Output the (x, y) coordinate of the center of the cell containing the given text.  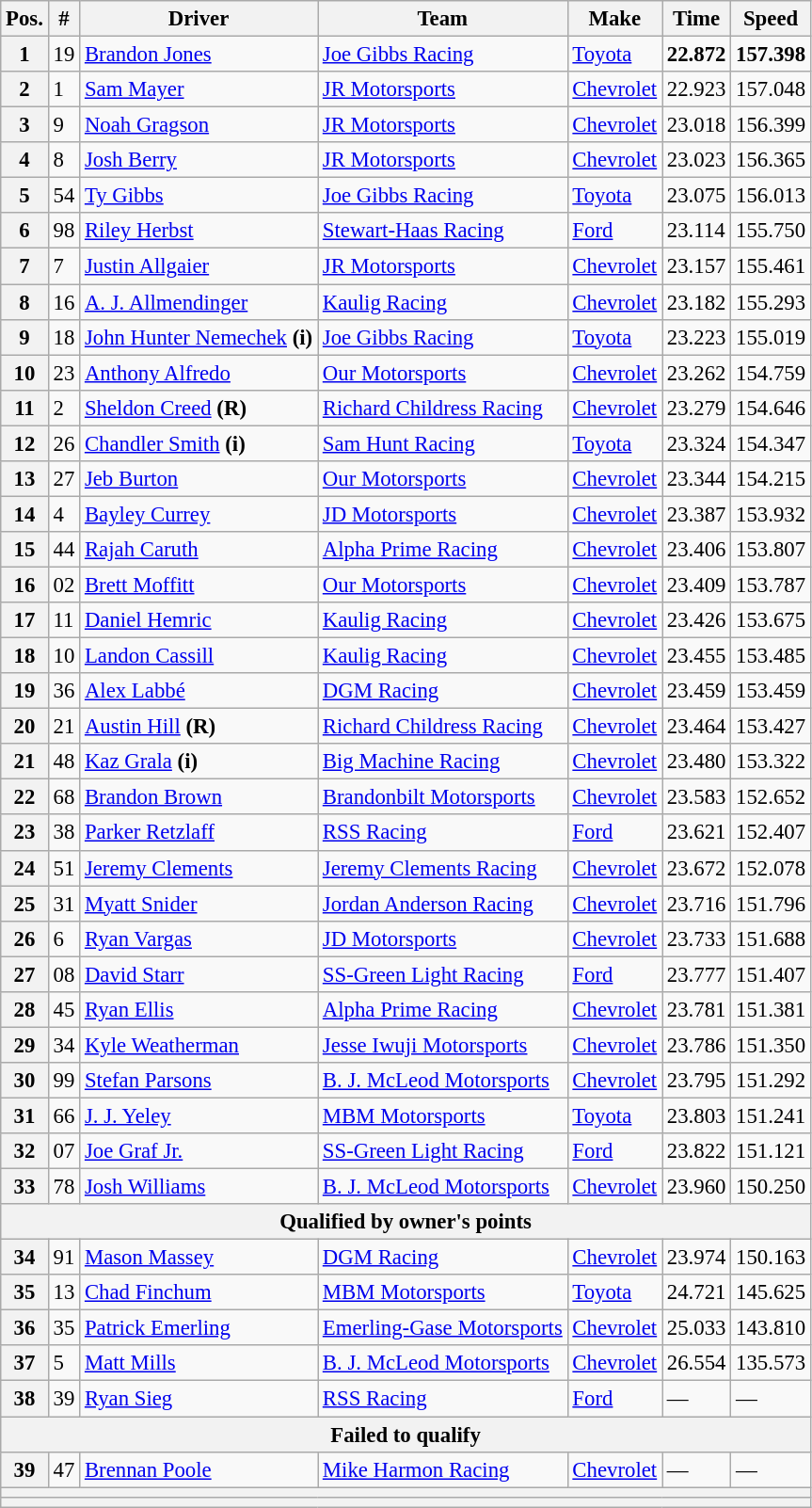
Ryan Ellis (199, 1010)
153.459 (772, 691)
153.322 (772, 762)
Bayley Currey (199, 514)
Brandon Jones (199, 55)
37 (24, 1364)
23.279 (696, 408)
Stewart-Haas Racing (443, 231)
22.923 (696, 89)
152.407 (772, 833)
Qualified by owner's points (406, 1222)
Matt Mills (199, 1364)
Noah Gragson (199, 125)
23.344 (696, 479)
155.293 (772, 302)
23.803 (696, 1115)
02 (64, 585)
Team (443, 19)
23.182 (696, 302)
23.974 (696, 1258)
Chandler Smith (i) (199, 443)
23.409 (696, 585)
23.023 (696, 160)
23.464 (696, 727)
151.241 (772, 1115)
154.646 (772, 408)
Sam Mayer (199, 89)
Patrick Emerling (199, 1328)
Jeremy Clements Racing (443, 868)
23.822 (696, 1151)
153.787 (772, 585)
44 (64, 550)
24 (24, 868)
155.461 (772, 266)
Jesse Iwuji Motorsports (443, 1045)
23.157 (696, 266)
51 (64, 868)
157.398 (772, 55)
91 (64, 1258)
07 (64, 1151)
54 (64, 196)
28 (24, 1010)
153.675 (772, 620)
68 (64, 797)
23.114 (696, 231)
66 (64, 1115)
23.480 (696, 762)
151.381 (772, 1010)
143.810 (772, 1328)
48 (64, 762)
Failed to qualify (406, 1435)
156.399 (772, 125)
23.786 (696, 1045)
23.262 (696, 373)
Time (696, 19)
Pos. (24, 19)
Jeremy Clements (199, 868)
Jeb Burton (199, 479)
23.781 (696, 1010)
154.759 (772, 373)
Josh Williams (199, 1187)
Brandon Brown (199, 797)
Sam Hunt Racing (443, 443)
153.427 (772, 727)
12 (24, 443)
23.672 (696, 868)
98 (64, 231)
Austin Hill (R) (199, 727)
Sheldon Creed (R) (199, 408)
151.121 (772, 1151)
Ryan Vargas (199, 938)
29 (24, 1045)
157.048 (772, 89)
151.796 (772, 904)
Justin Allgaier (199, 266)
22.872 (696, 55)
24.721 (696, 1292)
Mason Massey (199, 1258)
15 (24, 550)
Joe Graf Jr. (199, 1151)
Daniel Hemric (199, 620)
153.485 (772, 656)
Landon Cassill (199, 656)
23.426 (696, 620)
33 (24, 1187)
45 (64, 1010)
08 (64, 974)
78 (64, 1187)
Alex Labbé (199, 691)
A. J. Allmendinger (199, 302)
47 (64, 1469)
23.459 (696, 691)
Ty Gibbs (199, 196)
23.795 (696, 1081)
Brett Moffitt (199, 585)
23.777 (696, 974)
23.455 (696, 656)
30 (24, 1081)
154.215 (772, 479)
32 (24, 1151)
Riley Herbst (199, 231)
151.688 (772, 938)
3 (24, 125)
99 (64, 1081)
Stefan Parsons (199, 1081)
151.292 (772, 1081)
156.013 (772, 196)
26.554 (696, 1364)
Speed (772, 19)
20 (24, 727)
23.223 (696, 337)
Brandonbilt Motorsports (443, 797)
Driver (199, 19)
152.078 (772, 868)
Anthony Alfredo (199, 373)
23.733 (696, 938)
David Starr (199, 974)
23.324 (696, 443)
150.250 (772, 1187)
151.407 (772, 974)
Kaz Grala (i) (199, 762)
153.807 (772, 550)
Rajah Caruth (199, 550)
155.750 (772, 231)
145.625 (772, 1292)
25.033 (696, 1328)
J. J. Yeley (199, 1115)
Myatt Snider (199, 904)
153.932 (772, 514)
Big Machine Racing (443, 762)
17 (24, 620)
23.583 (696, 797)
Mike Harmon Racing (443, 1469)
Brennan Poole (199, 1469)
Parker Retzlaff (199, 833)
Kyle Weatherman (199, 1045)
23.960 (696, 1187)
23.716 (696, 904)
23.621 (696, 833)
# (64, 19)
154.347 (772, 443)
23.018 (696, 125)
Chad Finchum (199, 1292)
23.406 (696, 550)
Ryan Sieg (199, 1399)
156.365 (772, 160)
155.019 (772, 337)
22 (24, 797)
Make (614, 19)
25 (24, 904)
23.075 (696, 196)
135.573 (772, 1364)
Jordan Anderson Racing (443, 904)
Josh Berry (199, 160)
John Hunter Nemechek (i) (199, 337)
23.387 (696, 514)
150.163 (772, 1258)
152.652 (772, 797)
Emerling-Gase Motorsports (443, 1328)
151.350 (772, 1045)
14 (24, 514)
